Capture the cell that displays the provided text and extract its (x, y) central coordinate. 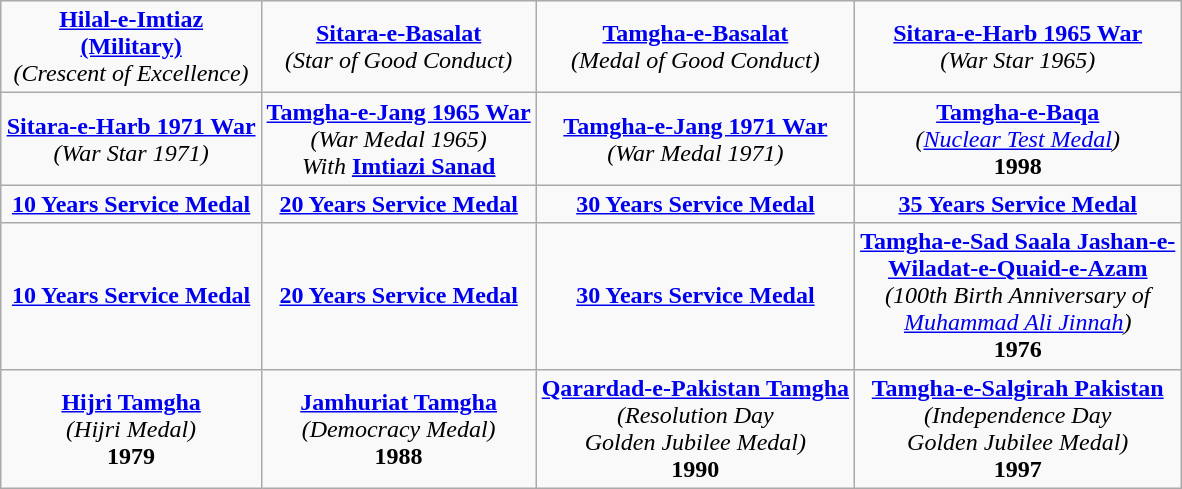
Sitara-e-Harb 1965 War(War Star 1965) (1018, 47)
Jamhuriat Tamgha(Democracy Medal)1988 (398, 428)
Tamgha-e-Sad Saala Jashan-e-Wiladat-e-Quaid-e-Azam(100th Birth Anniversary ofMuhammad Ali Jinnah)1976 (1018, 296)
Sitara-e-Basalat(Star of Good Conduct) (398, 47)
Hijri Tamgha(Hijri Medal)1979 (131, 428)
Qarardad-e-Pakistan Tamgha(Resolution DayGolden Jubilee Medal)1990 (695, 428)
Tamgha-e-Salgirah Pakistan(Independence DayGolden Jubilee Medal)1997 (1018, 428)
Tamgha-e-Basalat(Medal of Good Conduct) (695, 47)
Tamgha-e-Jang 1971 War(War Medal 1971) (695, 139)
Tamgha-e-Jang 1965 War(War Medal 1965)With Imtiazi Sanad (398, 139)
Tamgha-e-Baqa(Nuclear Test Medal)1998 (1018, 139)
Hilal-e-Imtiaz(Military)(Crescent of Excellence) (131, 47)
35 Years Service Medal (1018, 204)
Sitara-e-Harb 1971 War(War Star 1971) (131, 139)
